Determine the (X, Y) coordinate at the center of the cell enclosing the given text.  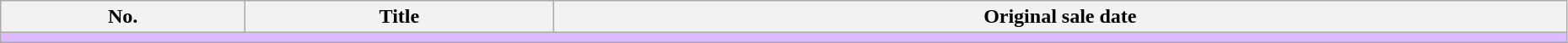
Title (399, 17)
Original sale date (1059, 17)
No. (123, 17)
